Determine the (x, y) coordinate at the center of the cell enclosing the given text.  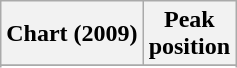
Peakposition (189, 34)
Chart (2009) (72, 34)
